Determine the (X, Y) coordinate at the center of the cell enclosing the given text.  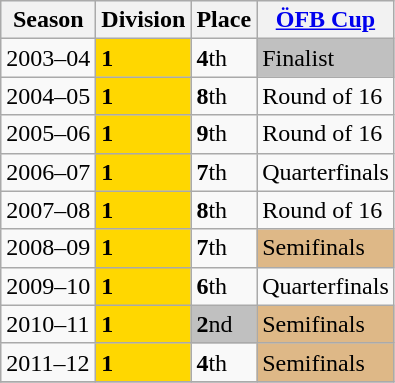
2nd (224, 324)
Place (224, 20)
2003–04 (48, 58)
2004–05 (48, 96)
2009–10 (48, 286)
2008–09 (48, 248)
Season (48, 20)
2006–07 (48, 172)
Finalist (326, 58)
Division (144, 20)
2005–06 (48, 134)
ÖFB Cup (326, 20)
2010–11 (48, 324)
9th (224, 134)
2007–08 (48, 210)
6th (224, 286)
2011–12 (48, 362)
